Provide the (X, Y) coordinate of the cell's center where the given text is located.  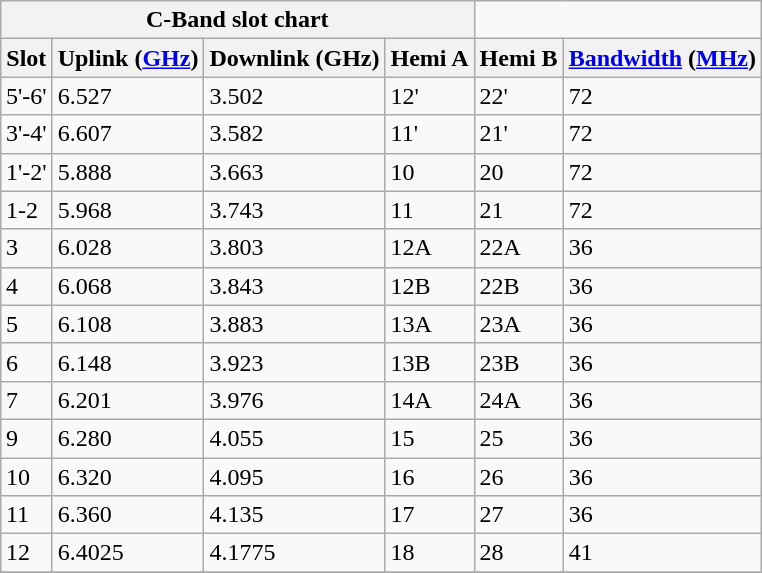
16 (430, 477)
3.502 (294, 96)
4.055 (294, 438)
C-Band slot chart (237, 20)
14A (430, 400)
12 (26, 553)
3.582 (294, 134)
12' (430, 96)
22B (518, 286)
9 (26, 438)
3.743 (294, 210)
22' (518, 96)
3.843 (294, 286)
6.280 (128, 438)
4.135 (294, 515)
12A (430, 248)
20 (518, 172)
4.095 (294, 477)
4 (26, 286)
6.068 (128, 286)
25 (518, 438)
3.803 (294, 248)
Slot (26, 58)
Hemi A (430, 58)
7 (26, 400)
3.976 (294, 400)
28 (518, 553)
3.883 (294, 324)
24A (518, 400)
5 (26, 324)
4.1775 (294, 553)
6.201 (128, 400)
6.148 (128, 362)
5.888 (128, 172)
22A (518, 248)
3.663 (294, 172)
11' (430, 134)
Uplink (GHz) (128, 58)
6.527 (128, 96)
18 (430, 553)
6.360 (128, 515)
3 (26, 248)
27 (518, 515)
3.923 (294, 362)
13B (430, 362)
21 (518, 210)
1-2 (26, 210)
5'-6' (26, 96)
15 (430, 438)
6 (26, 362)
6.4025 (128, 553)
6.320 (128, 477)
6.028 (128, 248)
Bandwidth (MHz) (662, 58)
1'-2' (26, 172)
21' (518, 134)
3'-4' (26, 134)
23A (518, 324)
26 (518, 477)
5.968 (128, 210)
23B (518, 362)
12B (430, 286)
Downlink (GHz) (294, 58)
Hemi B (518, 58)
6.607 (128, 134)
17 (430, 515)
13A (430, 324)
41 (662, 553)
6.108 (128, 324)
